Find where the given text appears and provide that cell's center as (x, y) coordinate. 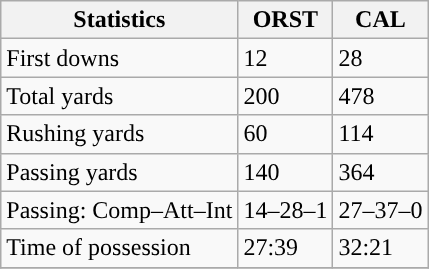
60 (286, 134)
Total yards (120, 96)
ORST (286, 20)
14–28–1 (286, 210)
114 (380, 134)
First downs (120, 58)
CAL (380, 20)
Passing yards (120, 172)
12 (286, 58)
Passing: Comp–Att–Int (120, 210)
27–37–0 (380, 210)
27:39 (286, 248)
28 (380, 58)
32:21 (380, 248)
Statistics (120, 20)
200 (286, 96)
364 (380, 172)
Rushing yards (120, 134)
140 (286, 172)
478 (380, 96)
Time of possession (120, 248)
